For the text-containing cell, return its midpoint in [x, y] coordinate format. 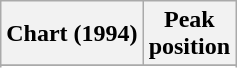
Peakposition [189, 34]
Chart (1994) [72, 34]
